Determine the [X, Y] coordinate at the center of the cell enclosing the given text.  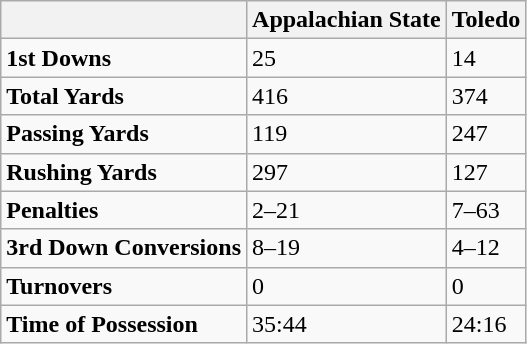
25 [347, 58]
374 [486, 96]
Time of Possession [124, 324]
3rd Down Conversions [124, 248]
4–12 [486, 248]
Passing Yards [124, 134]
119 [347, 134]
35:44 [347, 324]
127 [486, 172]
7–63 [486, 210]
Penalties [124, 210]
416 [347, 96]
Turnovers [124, 286]
8–19 [347, 248]
297 [347, 172]
14 [486, 58]
Total Yards [124, 96]
Appalachian State [347, 20]
247 [486, 134]
24:16 [486, 324]
Toledo [486, 20]
1st Downs [124, 58]
2–21 [347, 210]
Rushing Yards [124, 172]
